Capture the cell that displays the provided text and extract its [X, Y] central coordinate. 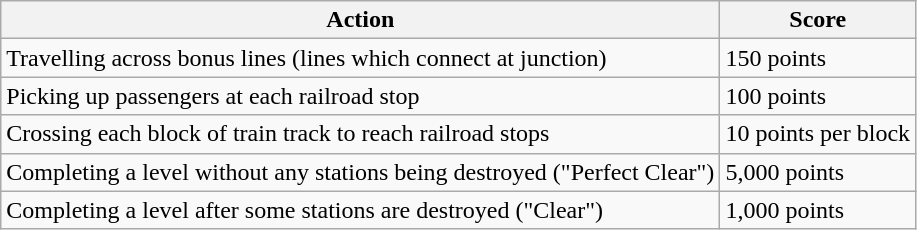
150 points [818, 58]
Picking up passengers at each railroad stop [360, 96]
5,000 points [818, 172]
Action [360, 20]
Score [818, 20]
Completing a level without any stations being destroyed ("Perfect Clear") [360, 172]
10 points per block [818, 134]
Travelling across bonus lines (lines which connect at junction) [360, 58]
1,000 points [818, 210]
Completing a level after some stations are destroyed ("Clear") [360, 210]
100 points [818, 96]
Crossing each block of train track to reach railroad stops [360, 134]
